Return the [x, y] coordinate for the center point of the cell that contains the specified text.  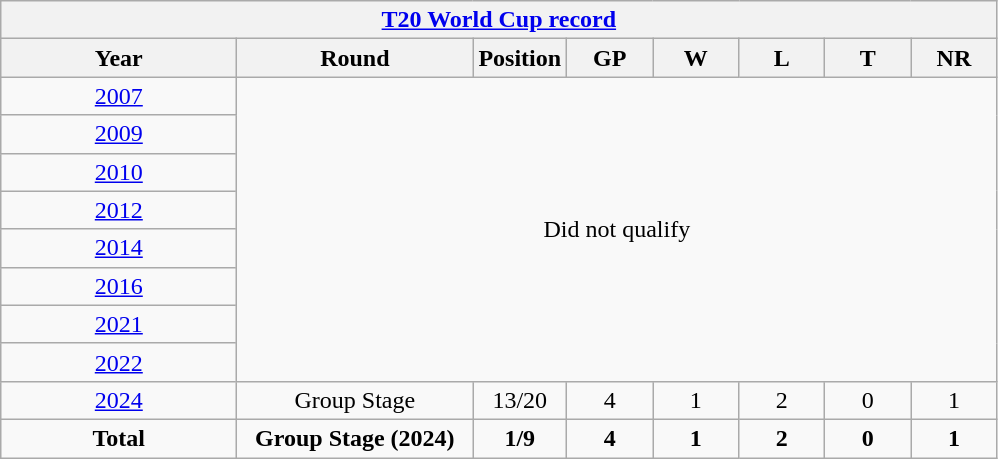
Total [119, 438]
2024 [119, 400]
L [782, 58]
2016 [119, 286]
2012 [119, 210]
Did not qualify [617, 229]
Group Stage (2024) [355, 438]
1/9 [520, 438]
Round [355, 58]
2014 [119, 248]
Group Stage [355, 400]
NR [954, 58]
2007 [119, 96]
2010 [119, 172]
Position [520, 58]
Year [119, 58]
T [868, 58]
GP [610, 58]
T20 World Cup record [499, 20]
13/20 [520, 400]
2022 [119, 362]
2009 [119, 134]
2021 [119, 324]
W [696, 58]
